Detect which cell encompasses the target text, then output its (X, Y) center coordinate. 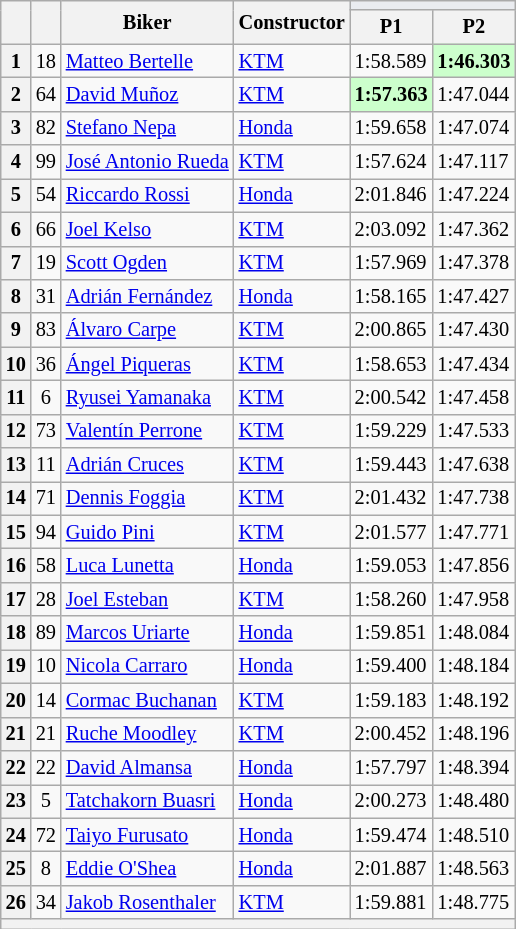
1:57.969 (392, 263)
1:46.303 (474, 61)
Álvaro Carpe (148, 330)
1:48.480 (474, 801)
1:47.434 (474, 364)
17 (16, 599)
1:59.229 (392, 431)
7 (16, 263)
1:59.183 (392, 700)
1:48.192 (474, 700)
Cormac Buchanan (148, 700)
Guido Pini (148, 532)
Ángel Piqueras (148, 364)
2:03.092 (392, 229)
89 (46, 633)
1:48.510 (474, 835)
1 (16, 61)
1:47.771 (474, 532)
Eddie O'Shea (148, 868)
1:58.260 (392, 599)
1:47.117 (474, 162)
Tatchakorn Buasri (148, 801)
Joel Kelso (148, 229)
28 (46, 599)
P1 (392, 27)
58 (46, 565)
1:59.881 (392, 902)
15 (16, 532)
1:59.443 (392, 465)
1:58.165 (392, 296)
Ryusei Yamanaka (148, 397)
1:57.624 (392, 162)
Constructor (292, 22)
1:47.427 (474, 296)
83 (46, 330)
1:47.958 (474, 599)
24 (16, 835)
1:58.653 (392, 364)
1:48.563 (474, 868)
1:59.400 (392, 666)
José Antonio Rueda (148, 162)
1:47.458 (474, 397)
Valentín Perrone (148, 431)
1:57.363 (392, 94)
P2 (474, 27)
13 (16, 465)
2:01.887 (392, 868)
94 (46, 532)
64 (46, 94)
20 (16, 700)
2:00.273 (392, 801)
Taiyo Furusato (148, 835)
54 (46, 195)
1:59.851 (392, 633)
12 (16, 431)
1:47.430 (474, 330)
Ruche Moodley (148, 734)
Nicola Carraro (148, 666)
4 (16, 162)
31 (46, 296)
1:48.196 (474, 734)
25 (16, 868)
David Muñoz (148, 94)
1:47.533 (474, 431)
1:47.378 (474, 263)
82 (46, 128)
1:47.224 (474, 195)
1:58.589 (392, 61)
Scott Ogden (148, 263)
1:59.053 (392, 565)
23 (16, 801)
71 (46, 498)
2:00.542 (392, 397)
34 (46, 902)
1:47.044 (474, 94)
1:47.738 (474, 498)
1:48.184 (474, 666)
Marcos Uriarte (148, 633)
36 (46, 364)
9 (16, 330)
1:59.658 (392, 128)
73 (46, 431)
Biker (148, 22)
2 (16, 94)
2:01.577 (392, 532)
1:47.074 (474, 128)
1:48.775 (474, 902)
1:47.638 (474, 465)
David Almansa (148, 767)
2:00.452 (392, 734)
2:00.865 (392, 330)
Stefano Nepa (148, 128)
Riccardo Rossi (148, 195)
16 (16, 565)
1:48.084 (474, 633)
1:59.474 (392, 835)
1:57.797 (392, 767)
Dennis Foggia (148, 498)
1:47.856 (474, 565)
Luca Lunetta (148, 565)
Matteo Bertelle (148, 61)
1:47.362 (474, 229)
99 (46, 162)
1:48.394 (474, 767)
2:01.432 (392, 498)
Jakob Rosenthaler (148, 902)
3 (16, 128)
66 (46, 229)
2:01.846 (392, 195)
Joel Esteban (148, 599)
Adrián Cruces (148, 465)
Adrián Fernández (148, 296)
72 (46, 835)
26 (16, 902)
